Output the [X, Y] coordinate of the center of the cell containing the given text.  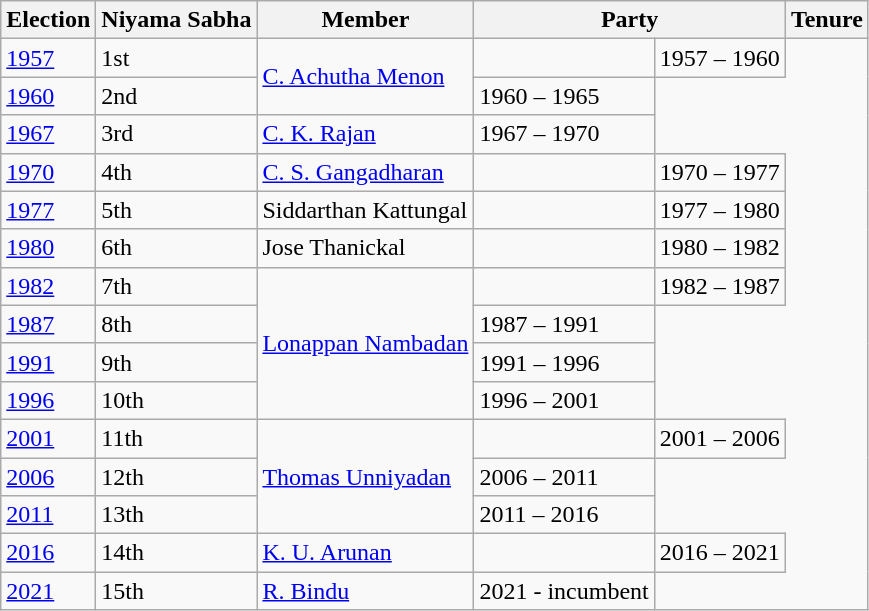
1996 [48, 400]
1960 [48, 96]
11th [176, 438]
C. S. Gangadharan [366, 172]
1996 – 2001 [564, 400]
1982 [48, 286]
2006 – 2011 [564, 477]
1970 – 1977 [720, 172]
2001 – 2006 [720, 438]
1987 – 1991 [564, 324]
9th [176, 362]
1982 – 1987 [720, 286]
1980 [48, 248]
Niyama Sabha [176, 20]
Jose Thanickal [366, 248]
15th [176, 591]
1st [176, 58]
Siddarthan Kattungal [366, 210]
1967 [48, 134]
2001 [48, 438]
1957 [48, 58]
4th [176, 172]
2nd [176, 96]
7th [176, 286]
Election [48, 20]
Thomas Unniyadan [366, 476]
C. Achutha Menon [366, 77]
1957 – 1960 [720, 58]
1980 – 1982 [720, 248]
2016 – 2021 [720, 553]
12th [176, 477]
2011 – 2016 [564, 515]
2011 [48, 515]
1987 [48, 324]
3rd [176, 134]
2021 - incumbent [564, 591]
2006 [48, 477]
1970 [48, 172]
6th [176, 248]
1991 – 1996 [564, 362]
5th [176, 210]
R. Bindu [366, 591]
Party [630, 20]
1960 – 1965 [564, 96]
K. U. Arunan [366, 553]
1977 – 1980 [720, 210]
1991 [48, 362]
10th [176, 400]
2016 [48, 553]
C. K. Rajan [366, 134]
8th [176, 324]
14th [176, 553]
2021 [48, 591]
Member [366, 20]
1977 [48, 210]
13th [176, 515]
Lonappan Nambadan [366, 343]
1967 – 1970 [564, 134]
Tenure [826, 20]
